Search for the cell housing the specified text and yield its (x, y) center coordinate. 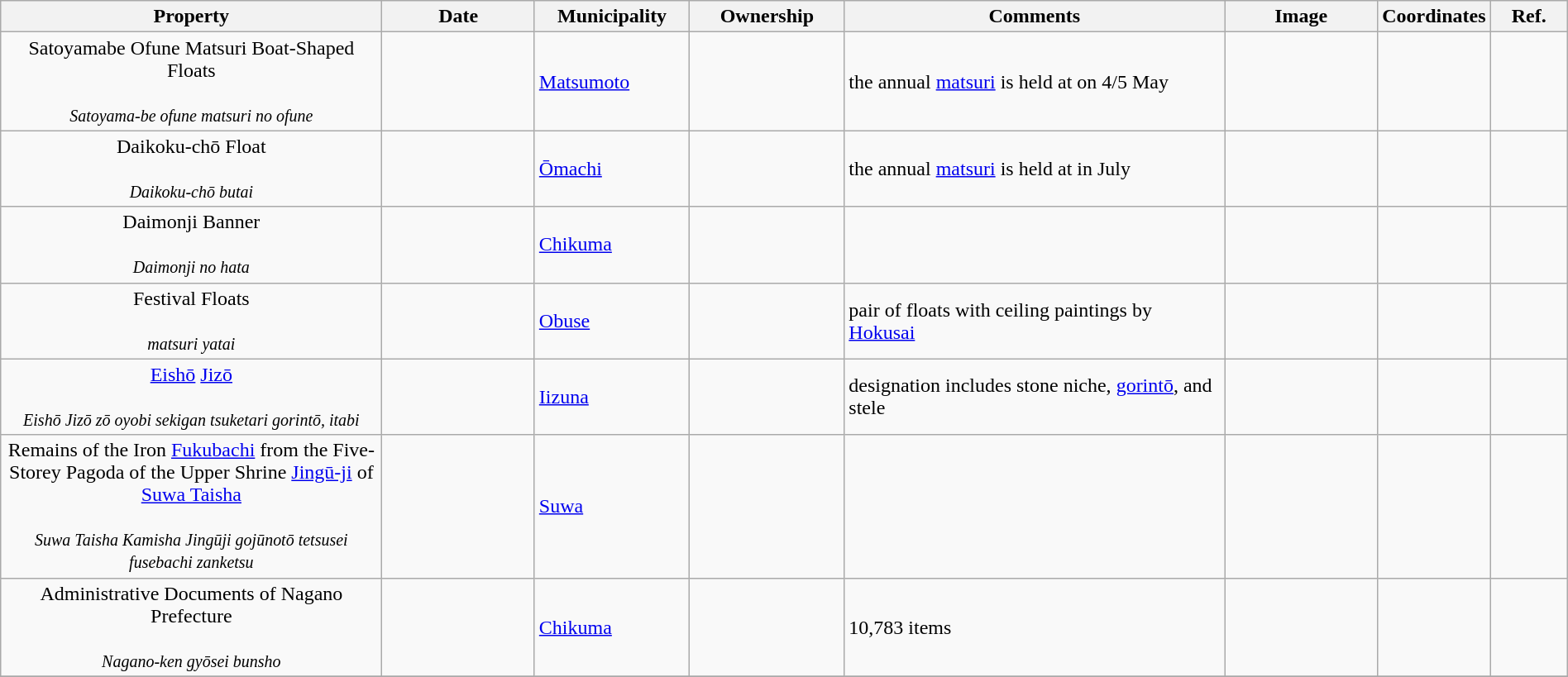
Ownership (767, 17)
Date (458, 17)
Administrative Documents of Nagano PrefectureNagano-ken gyōsei bunsho (192, 627)
Matsumoto (612, 81)
Obuse (612, 321)
Coordinates (1434, 17)
Festival Floatsmatsuri yatai (192, 321)
Satoyamabe Ofune Matsuri Boat-Shaped FloatsSatoyama-be ofune matsuri no ofune (192, 81)
Comments (1035, 17)
pair of floats with ceiling paintings by Hokusai (1035, 321)
Image (1302, 17)
Suwa (612, 506)
Property (192, 17)
the annual matsuri is held at in July (1035, 169)
Ōmachi (612, 169)
designation includes stone niche, gorintō, and stele (1035, 397)
Daimonji BannerDaimonji no hata (192, 245)
Municipality (612, 17)
Iizuna (612, 397)
10,783 items (1035, 627)
Ref. (1528, 17)
Eishō JizōEishō Jizō zō oyobi sekigan tsuketari gorintō, itabi (192, 397)
Daikoku-chō FloatDaikoku-chō butai (192, 169)
the annual matsuri is held at on 4/5 May (1035, 81)
